Detect which cell encompasses the target text, then output its (X, Y) center coordinate. 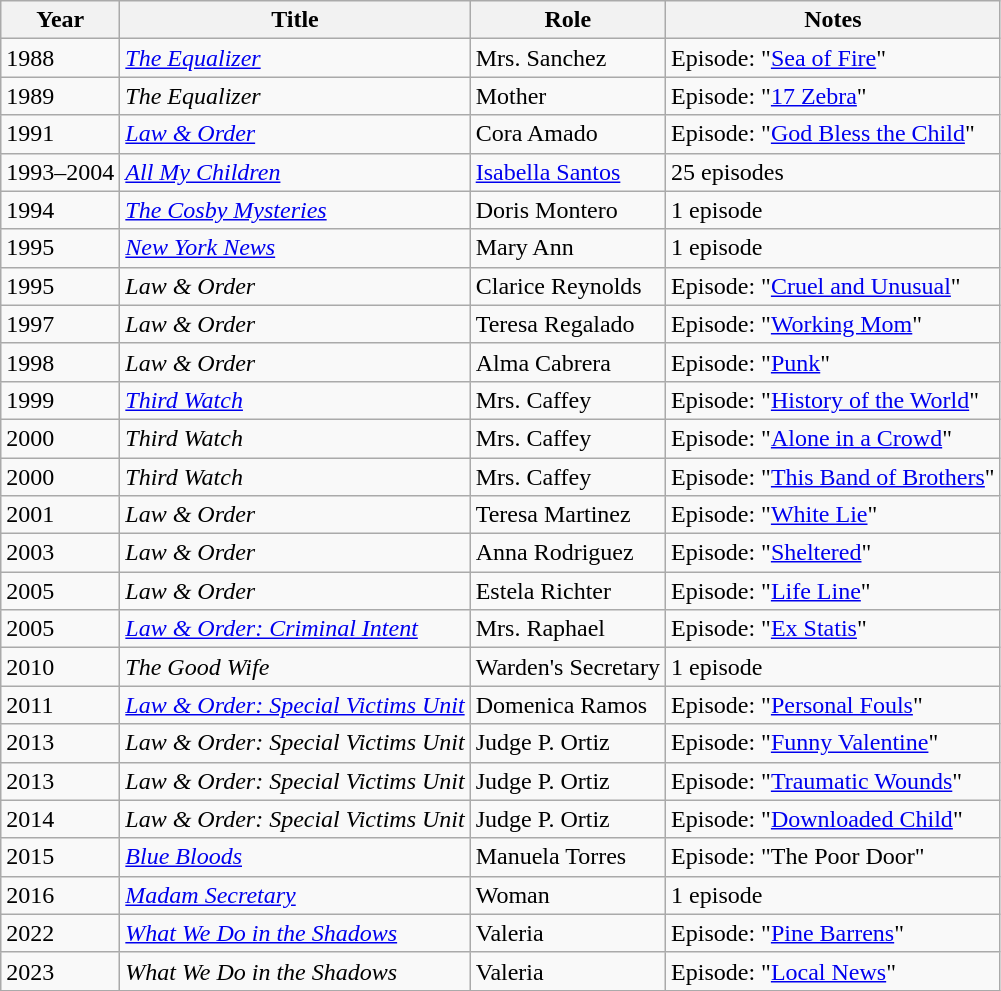
The Cosby Mysteries (295, 210)
25 episodes (834, 172)
Episode: "Working Mom" (834, 324)
Episode: "Life Line" (834, 591)
Manuela Torres (568, 857)
New York News (295, 248)
Law & Order: Criminal Intent (295, 629)
Episode: "Cruel and Unusual" (834, 286)
Episode: "Sheltered" (834, 553)
Episode: "17 Zebra" (834, 96)
1988 (60, 58)
2014 (60, 819)
2016 (60, 895)
Blue Bloods (295, 857)
Episode: "The Poor Door" (834, 857)
1994 (60, 210)
Woman (568, 895)
Doris Montero (568, 210)
1989 (60, 96)
2010 (60, 667)
1998 (60, 362)
Clarice Reynolds (568, 286)
Isabella Santos (568, 172)
Episode: "Punk" (834, 362)
2023 (60, 971)
2015 (60, 857)
Mrs. Sanchez (568, 58)
Episode: "Local News" (834, 971)
Year (60, 20)
Alma Cabrera (568, 362)
2003 (60, 553)
All My Children (295, 172)
Episode: "Personal Fouls" (834, 705)
Episode: "God Bless the Child" (834, 134)
Mrs. Raphael (568, 629)
1993–2004 (60, 172)
Episode: "Funny Valentine" (834, 743)
Episode: "Downloaded Child" (834, 819)
Episode: "This Band of Brothers" (834, 477)
2001 (60, 515)
Episode: "Ex Statis" (834, 629)
1991 (60, 134)
Estela Richter (568, 591)
Episode: "Sea of Fire" (834, 58)
Episode: "Alone in a Crowd" (834, 438)
Mary Ann (568, 248)
Notes (834, 20)
Anna Rodriguez (568, 553)
Cora Amado (568, 134)
2011 (60, 705)
Mother (568, 96)
Teresa Regalado (568, 324)
1997 (60, 324)
Teresa Martinez (568, 515)
Warden's Secretary (568, 667)
Episode: "Traumatic Wounds" (834, 781)
Domenica Ramos (568, 705)
Title (295, 20)
1999 (60, 400)
Role (568, 20)
Episode: "History of the World" (834, 400)
2022 (60, 933)
The Good Wife (295, 667)
Madam Secretary (295, 895)
Episode: "Pine Barrens" (834, 933)
Episode: "White Lie" (834, 515)
